Return (X, Y) of the center of cell containing provided text 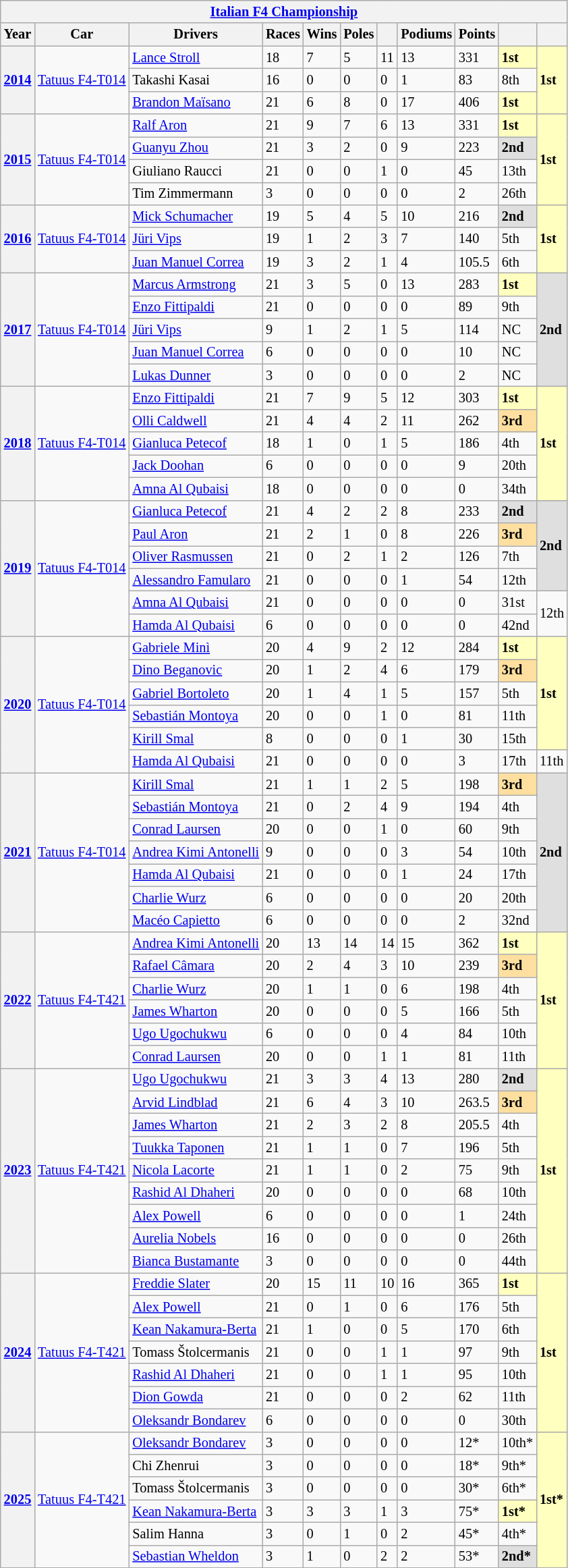
2014 (18, 80)
84 (477, 1034)
30* (477, 1488)
15th (517, 738)
75* (477, 1511)
34th (517, 489)
176 (477, 1307)
2019 (18, 568)
45* (477, 1534)
2018 (18, 443)
30th (517, 1420)
280 (477, 1079)
Marcus Armstrong (196, 284)
Paul Aron (196, 534)
105.5 (477, 262)
2022 (18, 1000)
53* (477, 1557)
Tim Zimmermann (196, 194)
12* (477, 1443)
Chi Zhenrui (196, 1465)
2015 (18, 159)
114 (477, 330)
Olli Caldwell (196, 421)
Ralf Aron (196, 126)
Arvid Lindblad (196, 1102)
223 (477, 148)
97 (477, 1352)
Macéo Capietto (196, 921)
406 (477, 103)
2023 (18, 1170)
Nicola Lacorte (196, 1170)
32nd (517, 921)
205.5 (477, 1125)
Oliver Rasmussen (196, 557)
303 (477, 398)
44th (517, 1261)
75 (477, 1170)
Lukas Dunner (196, 375)
13th (517, 171)
Poles (359, 34)
Races (283, 34)
62 (477, 1397)
Wins (322, 34)
126 (477, 557)
7th (517, 557)
8th (517, 80)
Bianca Bustamante (196, 1261)
Rafael Câmara (196, 966)
283 (477, 284)
Year (18, 34)
140 (477, 239)
2nd* (517, 1557)
2017 (18, 329)
68 (477, 1193)
95 (477, 1375)
Drivers (196, 34)
233 (477, 512)
262 (477, 421)
362 (477, 943)
24 (477, 875)
9th* (517, 1465)
Mick Schumacher (196, 216)
2024 (18, 1352)
10th* (517, 1443)
Takashi Kasai (196, 80)
2016 (18, 239)
60 (477, 830)
Brandon Maïsano (196, 103)
166 (477, 1011)
18* (477, 1465)
Car (82, 34)
Tuukka Taponen (196, 1147)
31st (517, 602)
365 (477, 1284)
17 (426, 103)
Salim Hanna (196, 1534)
2020 (18, 705)
2021 (18, 853)
Jack Doohan (196, 466)
239 (477, 966)
4th* (517, 1534)
30 (477, 738)
Aurelia Nobels (196, 1239)
216 (477, 216)
194 (477, 807)
Gabriel Bortoleto (196, 693)
179 (477, 670)
Freddie Slater (196, 1284)
Italian F4 Championship (284, 11)
170 (477, 1329)
Gabriele Minì (196, 648)
89 (477, 307)
45 (477, 171)
Alessandro Famularo (196, 580)
Podiums (426, 34)
Sebastian Wheldon (196, 1557)
Dino Beganovic (196, 670)
6th* (517, 1488)
Dion Gowda (196, 1397)
157 (477, 693)
Guanyu Zhou (196, 148)
42nd (517, 625)
Points (477, 34)
226 (477, 534)
196 (477, 1147)
Giuliano Raucci (196, 171)
2025 (18, 1500)
284 (477, 648)
Lance Stroll (196, 57)
83 (477, 80)
24th (517, 1216)
263.5 (477, 1102)
186 (477, 443)
